Locate the cell with the specified text and output its (x, y) center coordinate. 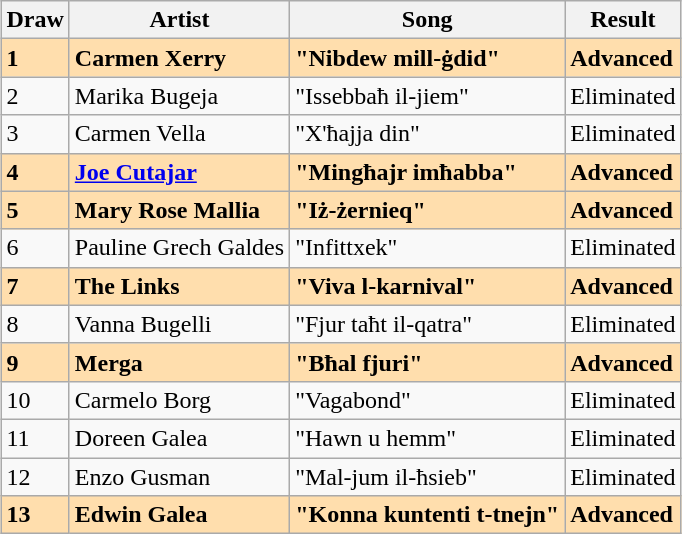
"X'ħajja din" (428, 134)
The Links (179, 286)
6 (35, 248)
Merga (179, 362)
Song (428, 20)
"Vagabond" (428, 400)
Result (623, 20)
"Nibdew mill-ġdid" (428, 58)
Pauline Grech Galdes (179, 248)
"Fjur taħt il-qatra" (428, 324)
Doreen Galea (179, 438)
Draw (35, 20)
7 (35, 286)
8 (35, 324)
"Bħal fjuri" (428, 362)
Carmelo Borg (179, 400)
Edwin Galea (179, 515)
"Hawn u hemm" (428, 438)
10 (35, 400)
9 (35, 362)
"Mingħajr imħabba" (428, 172)
"Konna kuntenti t-tnejn" (428, 515)
"Issebbaħ il-jiem" (428, 96)
13 (35, 515)
"Mal-jum il-ħsieb" (428, 477)
"Viva l-karnival" (428, 286)
Joe Cutajar (179, 172)
1 (35, 58)
4 (35, 172)
Carmen Vella (179, 134)
Carmen Xerry (179, 58)
12 (35, 477)
11 (35, 438)
Artist (179, 20)
"Iż-żernieq" (428, 210)
Vanna Bugelli (179, 324)
Mary Rose Mallia (179, 210)
3 (35, 134)
5 (35, 210)
Enzo Gusman (179, 477)
"Infittxek" (428, 248)
2 (35, 96)
Marika Bugeja (179, 96)
